Provide the (x, y) coordinate of the cell's center where the given text is located.  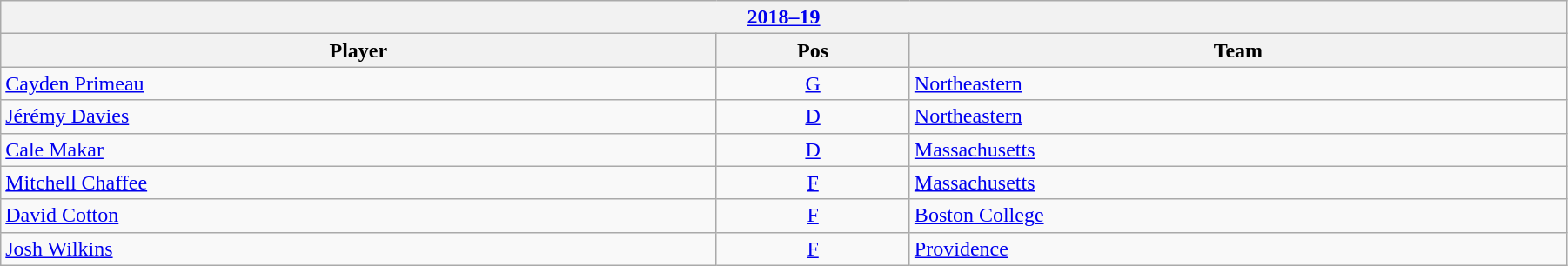
Team (1237, 50)
Pos (813, 50)
Player (358, 50)
G (813, 83)
Jérémy Davies (358, 116)
2018–19 (784, 17)
Josh Wilkins (358, 249)
Boston College (1237, 216)
Cayden Primeau (358, 83)
Providence (1237, 249)
Mitchell Chaffee (358, 183)
David Cotton (358, 216)
Cale Makar (358, 150)
